Determine the [X, Y] coordinate at the center of the cell enclosing the given text.  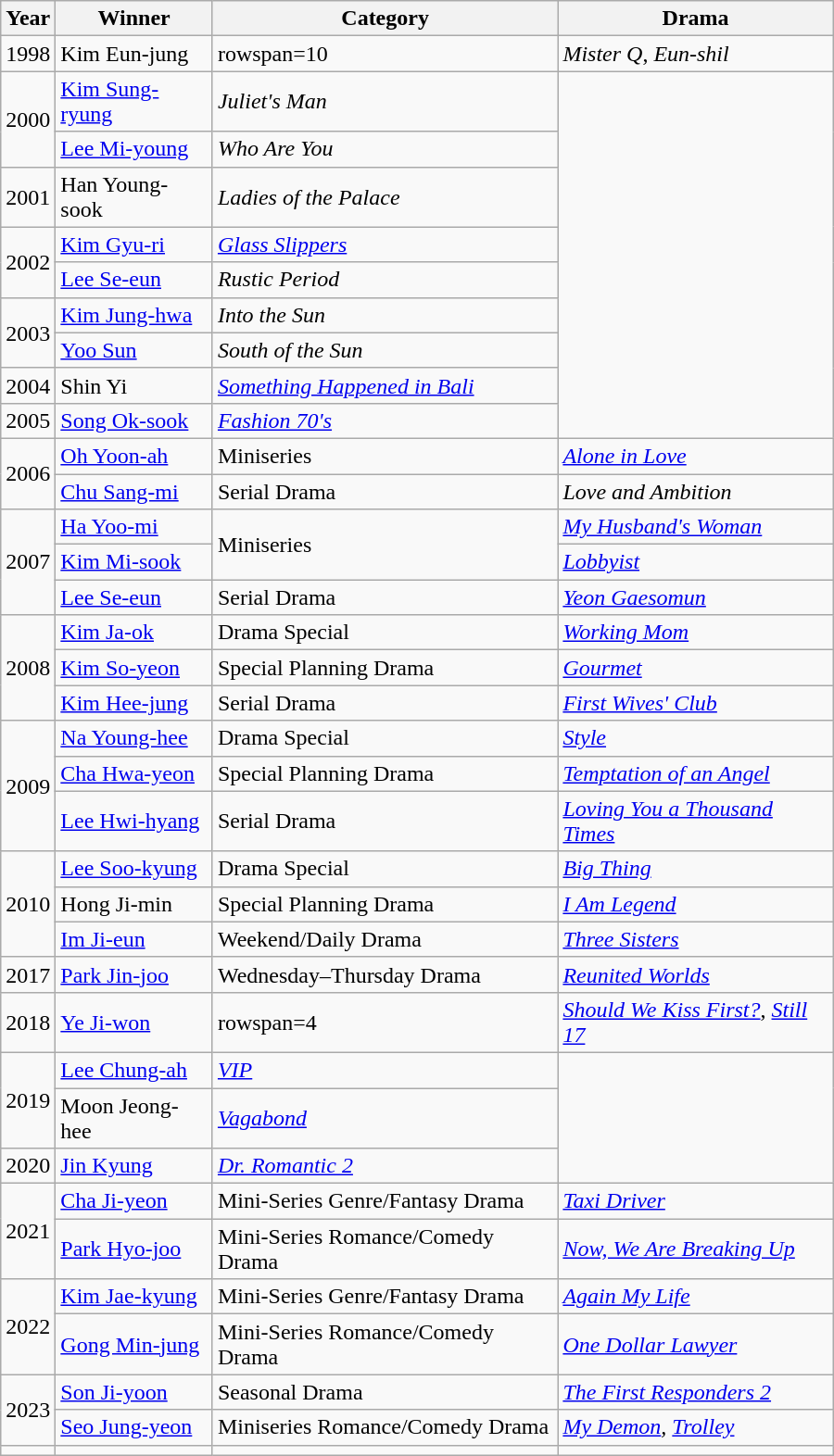
Ye Ji-won [134, 1023]
Park Hyo-joo [134, 1249]
2006 [28, 473]
2004 [28, 385]
Category [385, 19]
Working Mom [695, 633]
Temptation of an Angel [695, 773]
2007 [28, 562]
Again My Life [695, 1297]
rowspan=10 [385, 54]
Wednesday–Thursday Drama [385, 974]
Weekend/Daily Drama [385, 939]
2023 [28, 1410]
2008 [28, 668]
Han Young-sook [134, 196]
Kim Gyu-ri [134, 245]
Juliet's Man [385, 102]
Glass Slippers [385, 245]
2019 [28, 1100]
Song Ok-sook [134, 420]
My Demon, Trolley [695, 1427]
Winner [134, 19]
Yeon Gaesomun [695, 597]
Kim Jae-kyung [134, 1297]
Kim Ja-ok [134, 633]
Love and Ambition [695, 492]
2009 [28, 785]
2020 [28, 1166]
The First Responders 2 [695, 1392]
Chu Sang-mi [134, 492]
My Husband's Woman [695, 527]
Drama [695, 19]
Gourmet [695, 668]
Now, We Are Breaking Up [695, 1249]
Hong Ji-min [134, 904]
2002 [28, 262]
Who Are You [385, 149]
Gong Min-jung [134, 1345]
1998 [28, 54]
2017 [28, 974]
Alone in Love [695, 456]
2022 [28, 1326]
Cha Ji-yeon [134, 1201]
Kim Eun-jung [134, 54]
2018 [28, 1023]
Three Sisters [695, 939]
Reunited Worlds [695, 974]
Into the Sun [385, 315]
Loving You a Thousand Times [695, 821]
Lee Mi-young [134, 149]
Na Young-hee [134, 738]
Oh Yoon-ah [134, 456]
2001 [28, 196]
Seo Jung-yeon [134, 1427]
Kim Hee-jung [134, 703]
Park Jin-joo [134, 974]
Kim Jung-hwa [134, 315]
Something Happened in Bali [385, 385]
Taxi Driver [695, 1201]
2000 [28, 119]
Ladies of the Palace [385, 196]
I Am Legend [695, 904]
Fashion 70's [385, 420]
Jin Kyung [134, 1166]
Im Ji-eun [134, 939]
2003 [28, 333]
Mister Q, Eun-shil [695, 54]
One Dollar Lawyer [695, 1345]
rowspan=4 [385, 1023]
Moon Jeong-hee [134, 1117]
2021 [28, 1232]
Cha Hwa-yeon [134, 773]
2010 [28, 904]
Seasonal Drama [385, 1392]
Lobbyist [695, 562]
2005 [28, 420]
Dr. Romantic 2 [385, 1166]
Vagabond [385, 1117]
Should We Kiss First?, Still 17 [695, 1023]
VIP [385, 1070]
Year [28, 19]
Son Ji-yoon [134, 1392]
Style [695, 738]
Lee Chung-ah [134, 1070]
Miniseries Romance/Comedy Drama [385, 1427]
Yoo Sun [134, 350]
Big Thing [695, 869]
Lee Soo-kyung [134, 869]
South of the Sun [385, 350]
Ha Yoo-mi [134, 527]
First Wives' Club [695, 703]
Kim Sung-ryung [134, 102]
Shin Yi [134, 385]
Rustic Period [385, 280]
Kim Mi-sook [134, 562]
Lee Hwi-hyang [134, 821]
Kim So-yeon [134, 668]
